Return the [x, y] coordinate for the center point of the cell that contains the specified text.  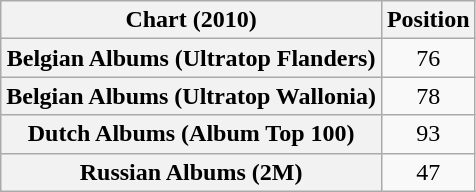
Dutch Albums (Album Top 100) [192, 134]
Chart (2010) [192, 20]
47 [428, 172]
93 [428, 134]
Position [428, 20]
76 [428, 58]
78 [428, 96]
Russian Albums (2M) [192, 172]
Belgian Albums (Ultratop Flanders) [192, 58]
Belgian Albums (Ultratop Wallonia) [192, 96]
